Return (X, Y) of the center of cell containing provided text 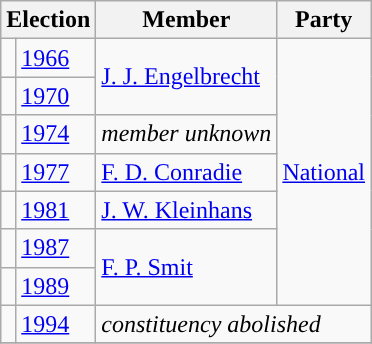
1966 (56, 58)
Party (324, 20)
1994 (56, 324)
Member (186, 20)
1977 (56, 172)
F. P. Smit (186, 267)
1974 (56, 134)
constituency abolished (234, 324)
J. J. Engelbrecht (186, 77)
1970 (56, 96)
J. W. Kleinhans (186, 210)
1981 (56, 210)
1987 (56, 248)
1989 (56, 286)
National (324, 172)
Election (48, 20)
F. D. Conradie (186, 172)
member unknown (186, 134)
